Capture the cell that displays the provided text and extract its (X, Y) central coordinate. 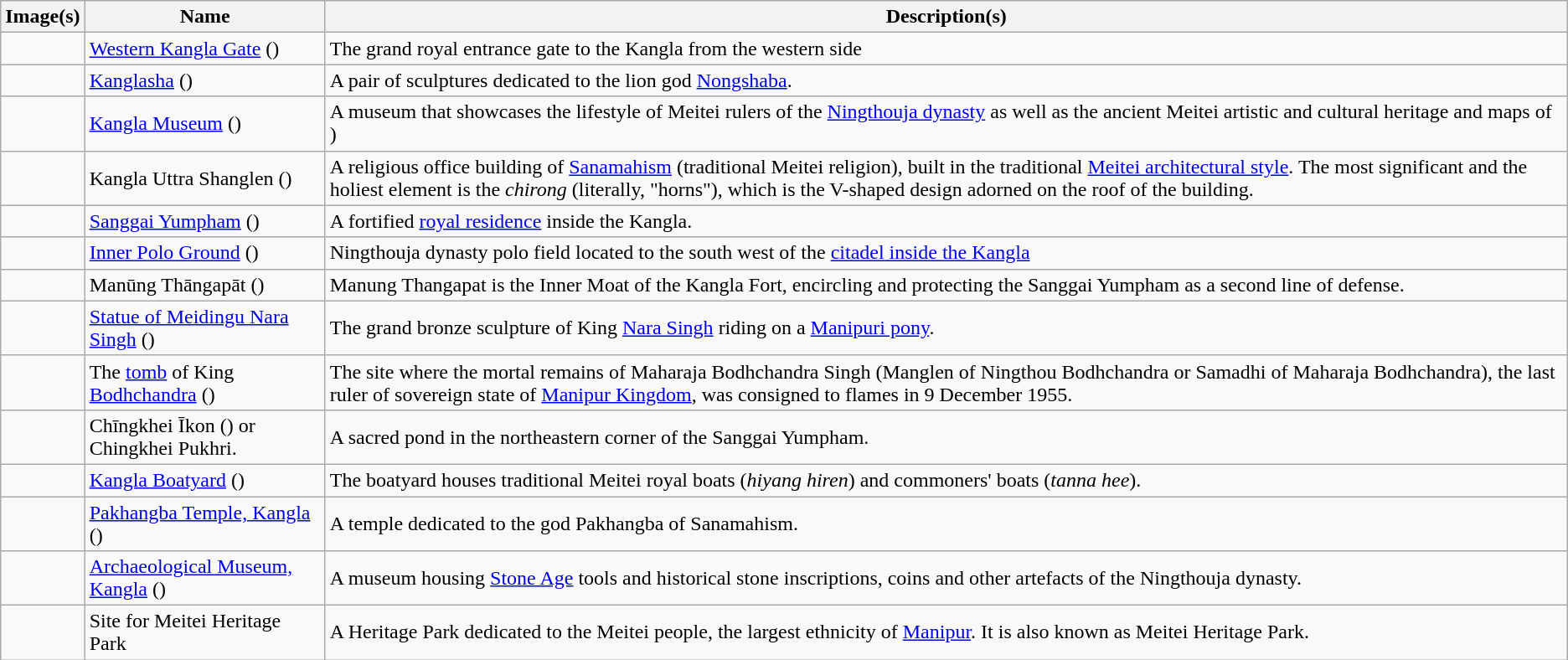
Description(s) (946, 17)
Ningthouja dynasty polo field located to the south west of the citadel inside the Kangla (946, 253)
A fortified royal residence inside the Kangla. (946, 221)
The grand bronze sculpture of King Nara Singh riding on a Manipuri pony. (946, 328)
A Heritage Park dedicated to the Meitei people, the largest ethnicity of Manipur. It is also known as Meitei Heritage Park. (946, 633)
Name (204, 17)
Kangla Boatyard () (204, 480)
Manung Thangapat is the Inner Moat of the Kangla Fort, encircling and protecting the Sanggai Yumpham as a second line of defense. (946, 285)
Kangla Uttra Shanglen () (204, 178)
Statue of Meidingu Nara Singh () (204, 328)
Pakhangba Temple, Kangla () (204, 523)
Archaeological Museum, Kangla () (204, 578)
A pair of sculptures dedicated to the lion god Nongshaba. (946, 80)
The grand royal entrance gate to the Kangla from the western side (946, 49)
Manūng Thāngapāt () (204, 285)
Site for Meitei Heritage Park (204, 633)
The tomb of King Bodhchandra () (204, 382)
Image(s) (43, 17)
Sanggai Yumpham () (204, 221)
A temple dedicated to the god Pakhangba of Sanamahism. (946, 523)
Chīngkhei Īkon () or Chingkhei Pukhri. (204, 437)
Inner Polo Ground () (204, 253)
Kangla Museum () (204, 124)
Western Kangla Gate () (204, 49)
Kanglasha () (204, 80)
A museum housing Stone Age tools and historical stone inscriptions, coins and other artefacts of the Ningthouja dynasty. (946, 578)
A sacred pond in the northeastern corner of the Sanggai Yumpham. (946, 437)
The boatyard houses traditional Meitei royal boats (hiyang hiren) and commoners' boats (tanna hee). (946, 480)
